Detect which cell encompasses the target text, then output its [X, Y] center coordinate. 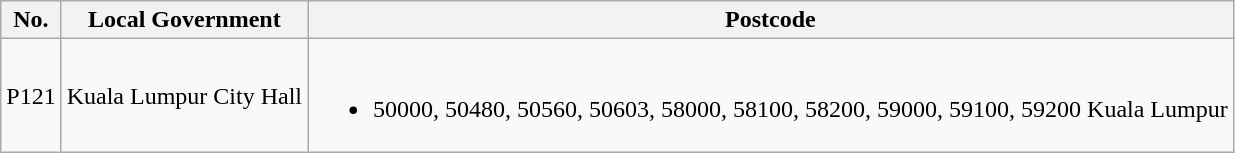
50000, 50480, 50560, 50603, 58000, 58100, 58200, 59000, 59100, 59200 Kuala Lumpur [771, 96]
Local Government [184, 20]
Kuala Lumpur City Hall [184, 96]
No. [31, 20]
Postcode [771, 20]
P121 [31, 96]
